Scan for the cell matching the given text and deliver its [x, y] coordinate at center. 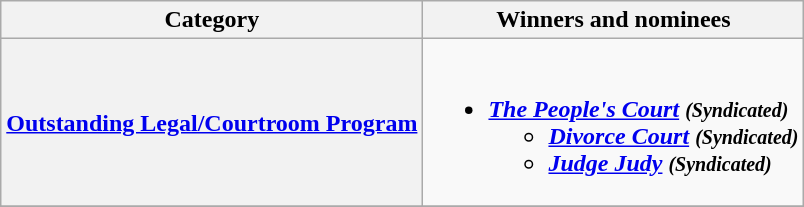
Category [212, 20]
The People's Court (Syndicated)Divorce Court (Syndicated)Judge Judy (Syndicated) [614, 122]
Winners and nominees [614, 20]
Outstanding Legal/Courtroom Program [212, 122]
